Identify which cell holds the provided text, then report its (x, y) central coordinate. 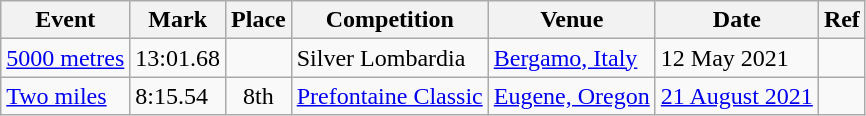
5000 metres (66, 58)
13:01.68 (178, 58)
Bergamo, Italy (572, 58)
8:15.54 (178, 96)
Mark (178, 20)
Prefontaine Classic (390, 96)
21 August 2021 (736, 96)
Place (259, 20)
Event (66, 20)
Competition (390, 20)
Venue (572, 20)
Silver Lombardia (390, 58)
Two miles (66, 96)
Date (736, 20)
12 May 2021 (736, 58)
Ref (842, 20)
Eugene, Oregon (572, 96)
8th (259, 96)
